Extract the [x, y] coordinate from the center of the cell holding the provided text.  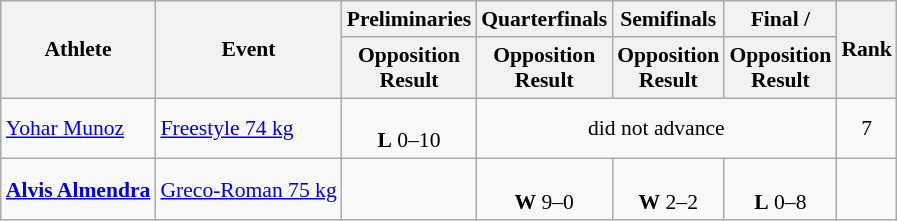
Rank [866, 50]
L 0–8 [780, 190]
Event [248, 50]
Alvis Almendra [78, 190]
Greco-Roman 75 kg [248, 190]
Final / [780, 19]
Freestyle 74 kg [248, 128]
Yohar Munoz [78, 128]
7 [866, 128]
Semifinals [668, 19]
Quarterfinals [544, 19]
Preliminaries [409, 19]
Athlete [78, 50]
did not advance [656, 128]
W 2–2 [668, 190]
W 9–0 [544, 190]
L 0–10 [409, 128]
